Return [X, Y] of the center of cell containing provided text 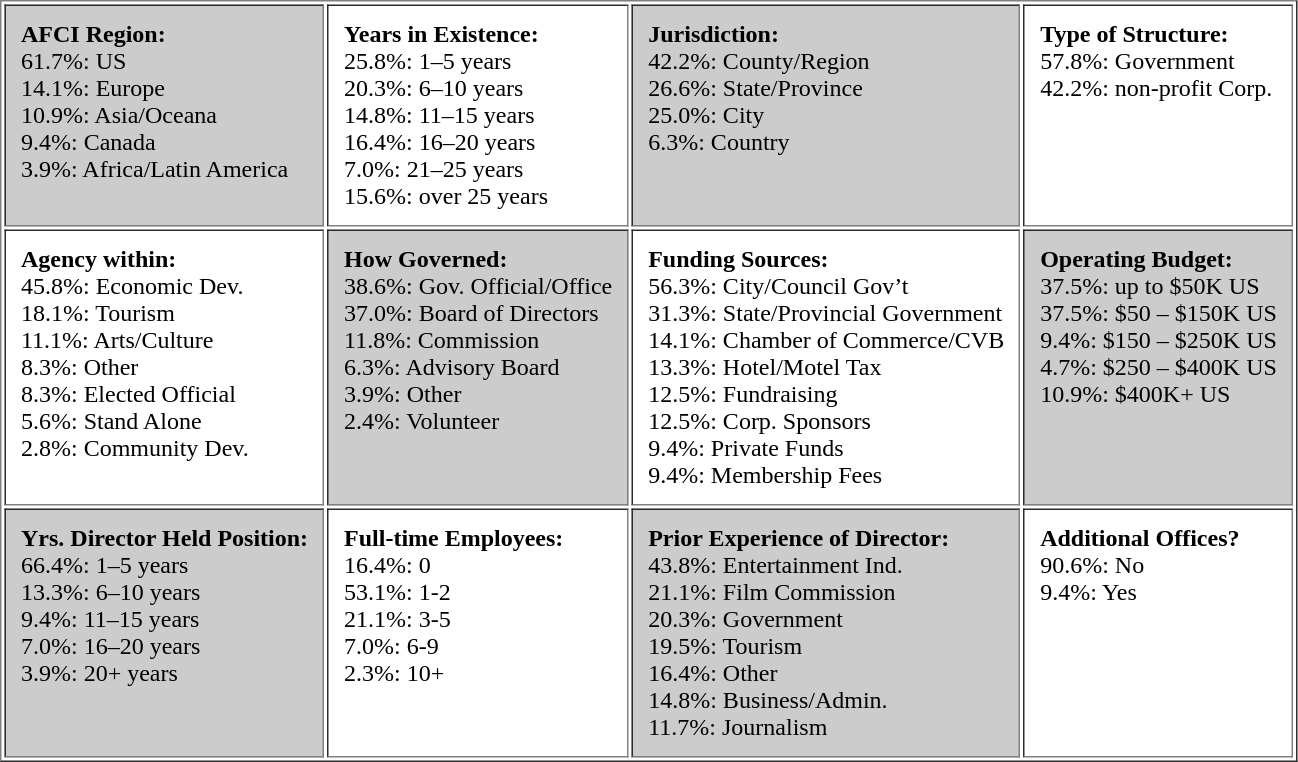
Yrs. Director Held Position:66.4%: 1–5 years13.3%: 6–10 years9.4%: 11–15 years7.0%: 16–20 years3.9%: 20+ years [164, 632]
Agency within:45.8%: Economic Dev.18.1%: Tourism11.1%: Arts/Culture8.3%: Other8.3%: Elected Official5.6%: Stand Alone2.8%: Community Dev. [164, 368]
Type of Structure:57.8%: Government42.2%: non-profit Corp. [1159, 115]
Jurisdiction:42.2%: County/Region26.6%: State/Province25.0%: City6.3%: Country [826, 115]
Operating Budget:37.5%: up to $50K US37.5%: $50 – $150K US9.4%: $150 – $250K US4.7%: $250 – $400K US10.9%: $400K+ US [1159, 368]
Full-time Employees:16.4%: 053.1%: 1-221.1%: 3-57.0%: 6-92.3%: 10+ [478, 632]
Years in Existence:25.8%: 1–5 years20.3%: 6–10 years14.8%: 11–15 years16.4%: 16–20 years7.0%: 21–25 years15.6%: over 25 years [478, 115]
Additional Offices?90.6%: No9.4%: Yes [1159, 632]
AFCI Region:61.7%: US14.1%: Europe10.9%: Asia/Oceana9.4%: Canada3.9%: Africa/Latin America [164, 115]
How Governed:38.6%: Gov. Official/Office37.0%: Board of Directors11.8%: Commission6.3%: Advisory Board3.9%: Other2.4%: Volunteer [478, 368]
